Search for the cell housing the specified text and yield its (x, y) center coordinate. 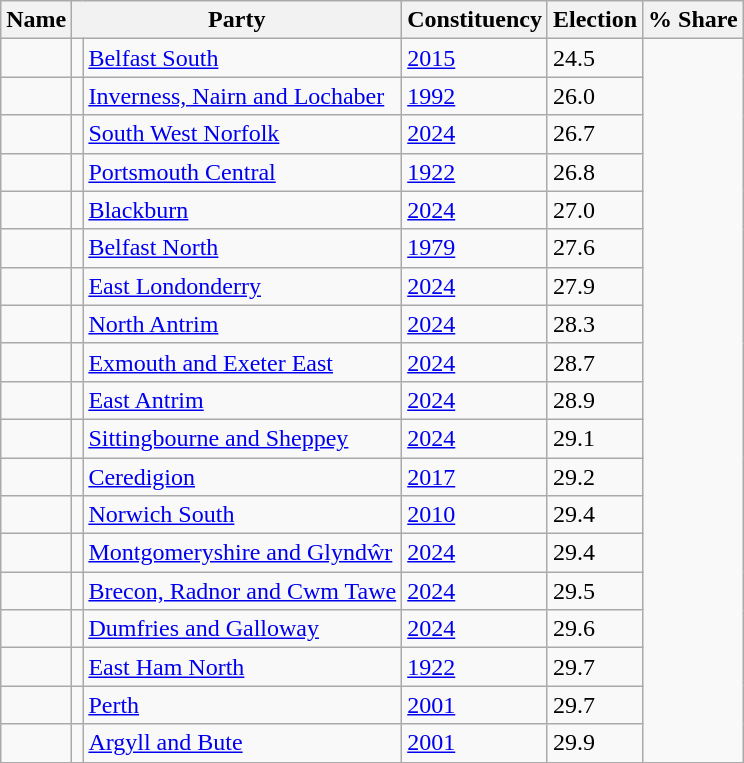
28.3 (594, 324)
Constituency (475, 20)
East Londonderry (242, 286)
26.8 (594, 172)
East Antrim (242, 400)
Blackburn (242, 210)
2017 (475, 477)
1992 (475, 96)
Belfast South (242, 58)
27.0 (594, 210)
27.9 (594, 286)
South West Norfolk (242, 134)
28.9 (594, 400)
26.0 (594, 96)
Perth (242, 705)
29.6 (594, 629)
Party (237, 20)
Sittingbourne and Sheppey (242, 438)
Inverness, Nairn and Lochaber (242, 96)
26.7 (594, 134)
North Antrim (242, 324)
27.6 (594, 248)
Ceredigion (242, 477)
East Ham North (242, 667)
Exmouth and Exeter East (242, 362)
Dumfries and Galloway (242, 629)
29.5 (594, 591)
28.7 (594, 362)
2015 (475, 58)
29.1 (594, 438)
29.2 (594, 477)
Brecon, Radnor and Cwm Tawe (242, 591)
% Share (694, 20)
Norwich South (242, 515)
Portsmouth Central (242, 172)
24.5 (594, 58)
Montgomeryshire and Glyndŵr (242, 553)
2010 (475, 515)
Election (594, 20)
1979 (475, 248)
Argyll and Bute (242, 743)
29.9 (594, 743)
Name (36, 20)
Belfast North (242, 248)
